For the text-containing cell, return its midpoint in (x, y) coordinate format. 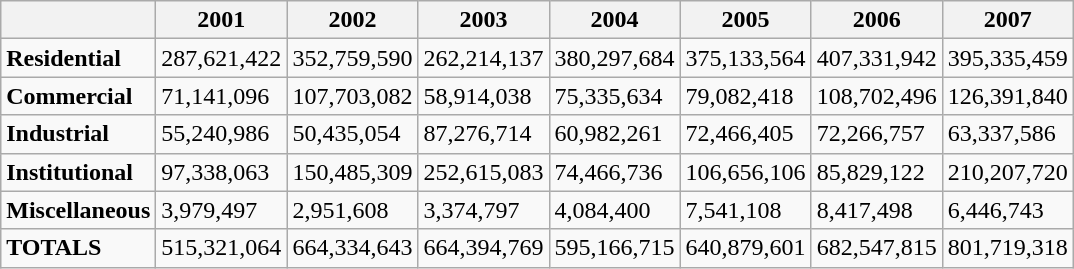
352,759,590 (352, 58)
97,338,063 (222, 172)
2003 (484, 20)
682,547,815 (876, 248)
664,394,769 (484, 248)
85,829,122 (876, 172)
801,719,318 (1008, 248)
107,703,082 (352, 96)
50,435,054 (352, 134)
2006 (876, 20)
60,982,261 (614, 134)
252,615,083 (484, 172)
6,446,743 (1008, 210)
4,084,400 (614, 210)
395,335,459 (1008, 58)
515,321,064 (222, 248)
2007 (1008, 20)
8,417,498 (876, 210)
2002 (352, 20)
640,879,601 (746, 248)
7,541,108 (746, 210)
262,214,137 (484, 58)
407,331,942 (876, 58)
74,466,736 (614, 172)
380,297,684 (614, 58)
Institutional (78, 172)
71,141,096 (222, 96)
108,702,496 (876, 96)
Industrial (78, 134)
210,207,720 (1008, 172)
Residential (78, 58)
2001 (222, 20)
664,334,643 (352, 248)
79,082,418 (746, 96)
106,656,106 (746, 172)
3,979,497 (222, 210)
595,166,715 (614, 248)
150,485,309 (352, 172)
TOTALS (78, 248)
Miscellaneous (78, 210)
2005 (746, 20)
55,240,986 (222, 134)
126,391,840 (1008, 96)
3,374,797 (484, 210)
2004 (614, 20)
375,133,564 (746, 58)
2,951,608 (352, 210)
87,276,714 (484, 134)
287,621,422 (222, 58)
75,335,634 (614, 96)
Commercial (78, 96)
72,466,405 (746, 134)
58,914,038 (484, 96)
63,337,586 (1008, 134)
72,266,757 (876, 134)
